Return (X, Y) of the center of cell containing provided text 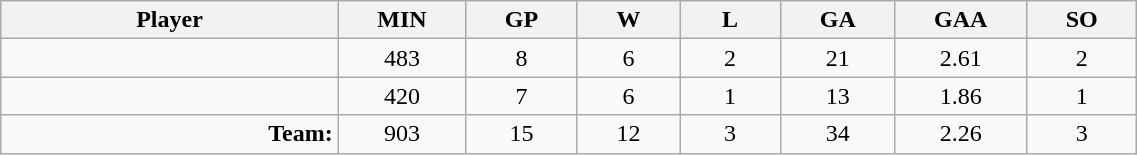
2.26 (961, 134)
7 (522, 96)
8 (522, 58)
34 (838, 134)
Team: (170, 134)
903 (402, 134)
W (628, 20)
L (730, 20)
MIN (402, 20)
15 (522, 134)
GA (838, 20)
483 (402, 58)
1.86 (961, 96)
SO (1081, 20)
2.61 (961, 58)
Player (170, 20)
420 (402, 96)
GAA (961, 20)
21 (838, 58)
13 (838, 96)
GP (522, 20)
12 (628, 134)
